Output the (x, y) coordinate of the center of the cell containing the given text.  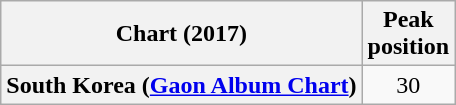
Chart (2017) (182, 34)
Peakposition (408, 34)
30 (408, 85)
South Korea (Gaon Album Chart) (182, 85)
